Scan for the cell matching the given text and deliver its (x, y) coordinate at center. 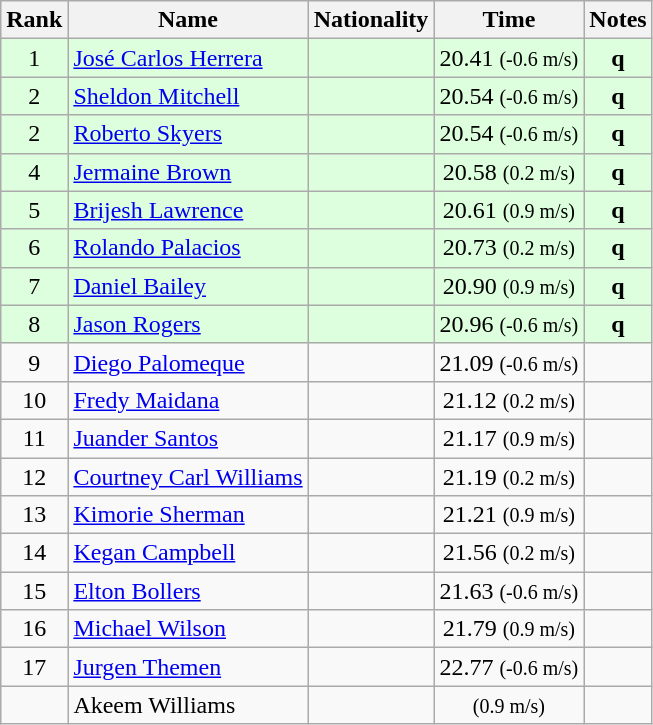
Rank (34, 20)
20.73 (0.2 m/s) (509, 248)
Time (509, 20)
Elton Bollers (188, 591)
Rolando Palacios (188, 248)
Courtney Carl Williams (188, 477)
5 (34, 210)
21.09 (-0.6 m/s) (509, 362)
(0.9 m/s) (509, 705)
21.63 (-0.6 m/s) (509, 591)
Michael Wilson (188, 629)
4 (34, 172)
21.21 (0.9 m/s) (509, 515)
21.12 (0.2 m/s) (509, 400)
10 (34, 400)
Kimorie Sherman (188, 515)
Sheldon Mitchell (188, 96)
21.17 (0.9 m/s) (509, 438)
20.61 (0.9 m/s) (509, 210)
17 (34, 667)
Name (188, 20)
6 (34, 248)
1 (34, 58)
12 (34, 477)
20.96 (-0.6 m/s) (509, 324)
20.58 (0.2 m/s) (509, 172)
Akeem Williams (188, 705)
Jurgen Themen (188, 667)
Daniel Bailey (188, 286)
21.56 (0.2 m/s) (509, 553)
7 (34, 286)
Jermaine Brown (188, 172)
Notes (618, 20)
22.77 (-0.6 m/s) (509, 667)
20.90 (0.9 m/s) (509, 286)
Brijesh Lawrence (188, 210)
15 (34, 591)
16 (34, 629)
Juander Santos (188, 438)
Jason Rogers (188, 324)
8 (34, 324)
20.41 (-0.6 m/s) (509, 58)
José Carlos Herrera (188, 58)
Roberto Skyers (188, 134)
11 (34, 438)
13 (34, 515)
Nationality (371, 20)
Kegan Campbell (188, 553)
9 (34, 362)
14 (34, 553)
21.19 (0.2 m/s) (509, 477)
21.79 (0.9 m/s) (509, 629)
Diego Palomeque (188, 362)
Fredy Maidana (188, 400)
